Locate the cell with the specified text and output its (X, Y) center coordinate. 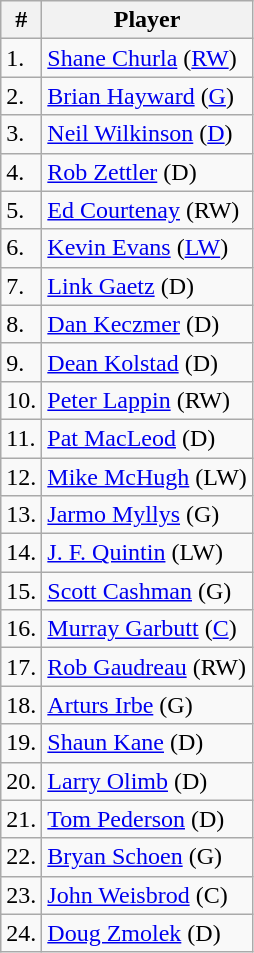
18. (22, 705)
17. (22, 667)
Arturs Irbe (G) (148, 705)
Shane Churla (RW) (148, 58)
22. (22, 857)
Shaun Kane (D) (148, 743)
7. (22, 286)
Bryan Schoen (G) (148, 857)
23. (22, 895)
J. F. Quintin (LW) (148, 553)
19. (22, 743)
Larry Olimb (D) (148, 781)
Scott Cashman (G) (148, 591)
1. (22, 58)
20. (22, 781)
11. (22, 438)
15. (22, 591)
Neil Wilkinson (D) (148, 134)
Link Gaetz (D) (148, 286)
Jarmo Myllys (G) (148, 515)
14. (22, 553)
16. (22, 629)
Dean Kolstad (D) (148, 362)
Peter Lappin (RW) (148, 400)
Ed Courtenay (RW) (148, 210)
3. (22, 134)
4. (22, 172)
Rob Zettler (D) (148, 172)
Player (148, 20)
13. (22, 515)
12. (22, 477)
Doug Zmolek (D) (148, 933)
9. (22, 362)
John Weisbrod (C) (148, 895)
# (22, 20)
Rob Gaudreau (RW) (148, 667)
5. (22, 210)
Murray Garbutt (C) (148, 629)
Dan Keczmer (D) (148, 324)
2. (22, 96)
24. (22, 933)
Tom Pederson (D) (148, 819)
Kevin Evans (LW) (148, 248)
6. (22, 248)
Mike McHugh (LW) (148, 477)
Brian Hayward (G) (148, 96)
Pat MacLeod (D) (148, 438)
21. (22, 819)
10. (22, 400)
8. (22, 324)
